From the cell containing the given text, extract its center point as [X, Y] coordinate. 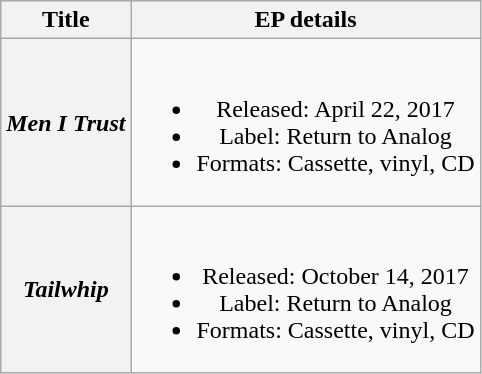
Men I Trust [66, 122]
Released: October 14, 2017Label: Return to AnalogFormats: Cassette, vinyl, CD [306, 290]
Released: April 22, 2017Label: Return to AnalogFormats: Cassette, vinyl, CD [306, 122]
Tailwhip [66, 290]
Title [66, 20]
EP details [306, 20]
